Locate the cell with the specified text and output its (x, y) center coordinate. 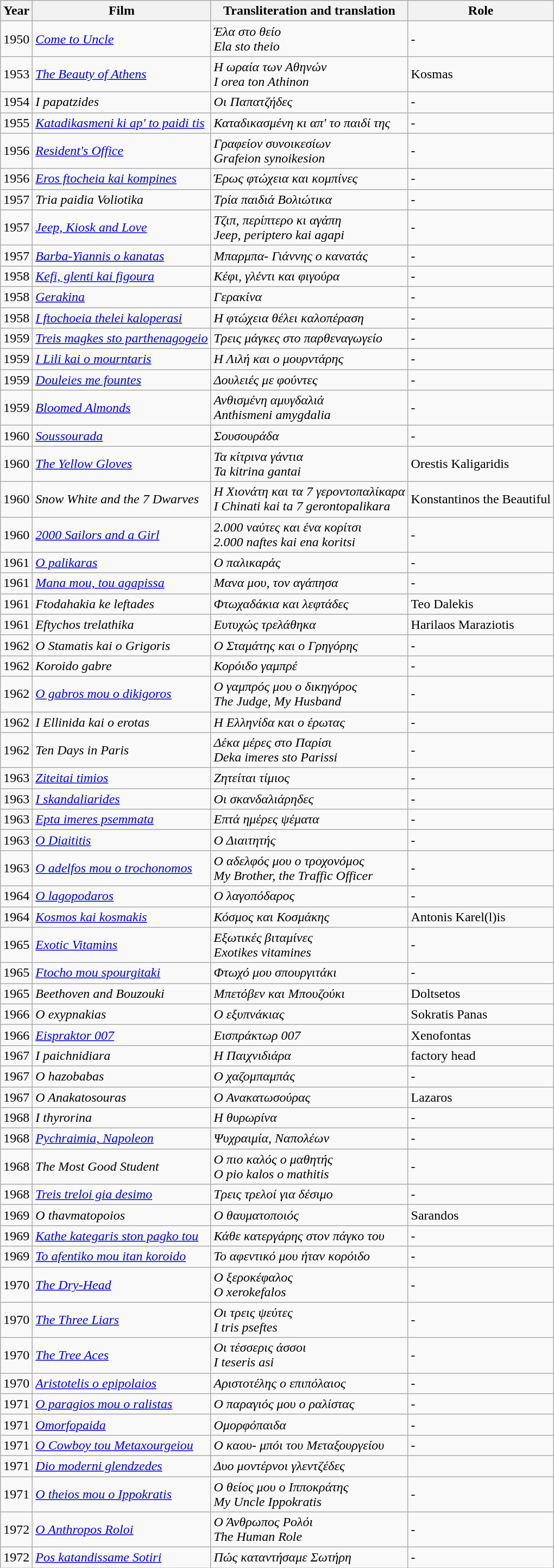
Κέφι, γλέντι και φιγούρα (310, 276)
Κόσμος και Κοσμάκης (310, 917)
I papatzides (122, 102)
Οι τέσσερις άσσοιI teseris asi (310, 1355)
Year (16, 11)
Aristotelis o epipolaios (122, 1383)
O Stamatis kai o Grigoris (122, 645)
The Dry-Head (122, 1285)
Transliteration and translation (310, 11)
Φτωχό μου σπουργιτάκι (310, 973)
Treis treloi gia desimo (122, 1195)
O exypnakias (122, 1014)
Δέκα μέρες στο ΠαρίσιDeka imeres sto Parissi (310, 750)
Orestis Kaligaridis (481, 464)
O theios mou o Ippokratis (122, 1494)
Ziteitai timios (122, 778)
The Yellow Gloves (122, 464)
Treis magkes sto parthenagogeio (122, 339)
Φτωχαδάκια και λεφτάδες (310, 604)
Τζιπ, περίπτερο κι αγάπηJeep, periptero kai agapi (310, 227)
Έρως φτώχεια και κομπίνες (310, 179)
O Diaititis (122, 840)
Ο θείος μου ο ΙπποκράτηςMy Uncle Ippokratis (310, 1494)
Eispraktor 007 (122, 1035)
Teo Dalekis (481, 604)
Έλα στο θείοEla sto theio (310, 39)
Κορόιδο γαμπρέ (310, 666)
O gabros mou o dikigoros (122, 694)
Ο θαυματοποιός (310, 1215)
Ο Άνθρωπος ΡολόιThe Human Role (310, 1529)
Beethoven and Bouzouki (122, 994)
Resident's Office (122, 151)
Μπαρμπα- Γιάννης ο κανατάς (310, 255)
Η Παιχνιδιάρα (310, 1055)
O adelfos mou o trochonomos (122, 869)
Barba-Yiannis o kanatas (122, 255)
Ομορφόπαιδα (310, 1425)
Role (481, 11)
Ο εξυπνάκιας (310, 1014)
Sarandos (481, 1215)
factory head (481, 1055)
Antonis Karel(l)is (481, 917)
I Lili kai o mourntaris (122, 359)
1954 (16, 102)
Ftocho mou spourgitaki (122, 973)
Η Χιονάτη και τα 7 γεροντοπαλίκαραI Chinati kai ta 7 gerontopalikara (310, 499)
Η ωραία των ΑθηνώνI orea ton Athinon (310, 74)
Επτά ημέρες ψέματα (310, 820)
Ten Days in Paris (122, 750)
The Three Liars (122, 1320)
Snow White and the 7 Dwarves (122, 499)
2000 Sailors and a Girl (122, 535)
Ο ξεροκέφαλοςO xerokefalos (310, 1285)
O lagopodaros (122, 896)
Ο λαγοπόδαρος (310, 896)
Η θυρωρίνα (310, 1118)
Ο καου- μπόι του Μεταξουργείου (310, 1445)
Καταδικασμένη κι απ' το παιδί της (310, 123)
Pos katandissame Sotiri (122, 1558)
Come to Uncle (122, 39)
Τρεις τρελοί για δέσιμο (310, 1195)
Το αφεντικό μου ήταν κορόιδο (310, 1257)
Omorfopaida (122, 1425)
Τρία παιδιά Βολιώτικα (310, 199)
Lazaros (481, 1097)
O hazobabas (122, 1076)
Ο γαμπρός μου ο δικηγόροςThe Judge, My Husband (310, 694)
I ftochoeia thelei kaloperasi (122, 318)
Ευτυχώς τρελάθηκα (310, 624)
Gerakina (122, 297)
Film (122, 11)
Xenofontas (481, 1035)
1953 (16, 74)
Ο χαζομπαμπάς (310, 1076)
Ψυχραιμία, Ναπολέων (310, 1139)
Bloomed Almonds (122, 408)
I Ellinida kai o erotas (122, 722)
Ο παραγιός μου ο ραλίστας (310, 1404)
Τρεις μάγκες στο παρθεναγωγείο (310, 339)
Δουλειές με φούντες (310, 380)
Konstantinos the Beautiful (481, 499)
Μανα μου, τον αγάπησα (310, 583)
Tria paidia Voliotika (122, 199)
Οι σκανδαλιάρηδες (310, 799)
Eftychos trelathika (122, 624)
Ο Διαιτητής (310, 840)
Sokratis Panas (481, 1014)
Harilaos Maraziotis (481, 624)
Kathe kategaris ston pagko tou (122, 1236)
2.000 ναύτες και ένα κορίτσι2.000 naftes kai ena koritsi (310, 535)
Η φτώχεια θέλει καλοπέραση (310, 318)
I thyrorina (122, 1118)
O Cowboy tou Metaxourgeiou (122, 1445)
Kosmos kai kosmakis (122, 917)
Τα κίτρινα γάντιαTa kitrina gantai (310, 464)
Δυο μοντέρνοι γλεντζέδες (310, 1466)
The Tree Aces (122, 1355)
O Anakatosouras (122, 1097)
Εξωτικές βιταμίνεςExotikes vitamines (310, 945)
Οι Παπατζήδες (310, 102)
Kefi, glenti kai figoura (122, 276)
Πώς καταντήσαμε Σωτήρη (310, 1558)
1955 (16, 123)
Η Λιλή και ο μουρντάρης (310, 359)
Mana mou, tou agapissa (122, 583)
Αριστοτέλης ο επιπόλαιος (310, 1383)
Koroido gabre (122, 666)
Μπετόβεν και Μπουζούκι (310, 994)
Ο Ανακατωσούρας (310, 1097)
The Most Good Student (122, 1166)
Ζητείται τίμιος (310, 778)
Soussourada (122, 436)
1950 (16, 39)
Exotic Vitamins (122, 945)
Doltsetos (481, 994)
Η Ελληνίδα και ο έρωτας (310, 722)
Γραφείον συνοικεσίωνGrafeion synoikesion (310, 151)
O paragios mou o ralistas (122, 1404)
The Beauty of Athens (122, 74)
O palikaras (122, 563)
Οι τρεις ψεύτεςI tris pseftes (310, 1320)
Douleies me fountes (122, 380)
O Anthropos Roloi (122, 1529)
Pychraimia, Napoleon (122, 1139)
To afentiko mou itan koroido (122, 1257)
Jeep, Kiosk and Love (122, 227)
Katadikasmeni ki ap' to paidi tis (122, 123)
I paichnidiara (122, 1055)
Ανθισμένη αμυγδαλιάAnthismeni amygdalia (310, 408)
Ftodahakia ke leftades (122, 604)
Epta imeres psemmata (122, 820)
Ο αδελφός μου ο τροχονόμοςMy Brother, the Traffic Officer (310, 869)
Γερακίνα (310, 297)
I skandaliarides (122, 799)
Κάθε κατεργάρης στον πάγκο του (310, 1236)
Ο Σταμάτης και ο Γρηγόρης (310, 645)
Ο πιο καλός ο μαθητήςO pio kalos o mathitis (310, 1166)
Kosmas (481, 74)
Σουσουράδα (310, 436)
O thavmatopoios (122, 1215)
Ο παλικαράς (310, 563)
Eros ftocheia kai kompines (122, 179)
Dio moderni glendzedes (122, 1466)
Εισπράκτωρ 007 (310, 1035)
